For the text-containing cell, return its midpoint in (x, y) coordinate format. 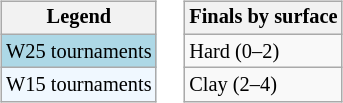
W25 tournaments (78, 51)
Hard (0–2) (263, 51)
Clay (2–4) (263, 85)
Finals by surface (263, 18)
Legend (78, 18)
W15 tournaments (78, 85)
